Identify which cell holds the provided text, then report its (X, Y) central coordinate. 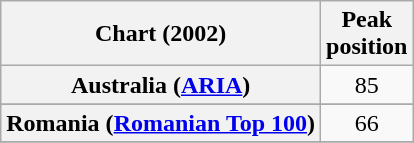
66 (367, 123)
Peakposition (367, 34)
Romania (Romanian Top 100) (161, 123)
Chart (2002) (161, 34)
Australia (ARIA) (161, 85)
85 (367, 85)
